Return (X, Y) of the center of cell containing provided text 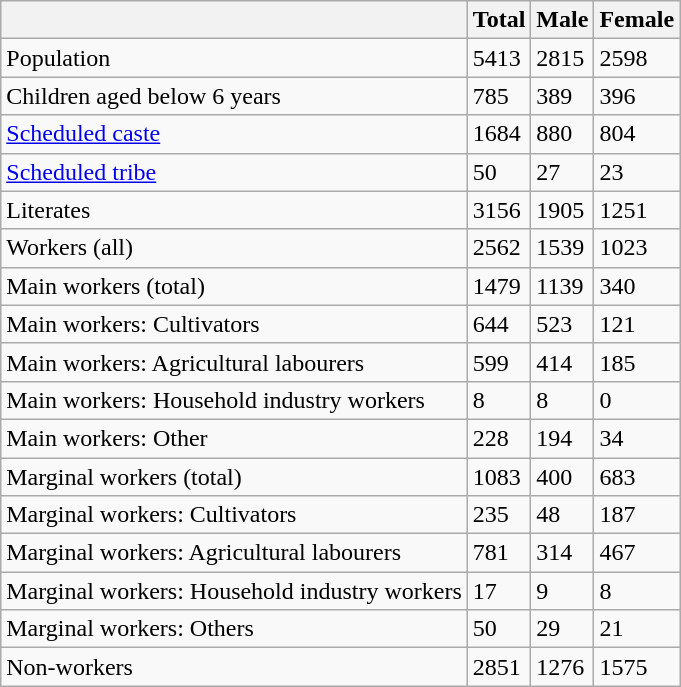
1479 (499, 286)
Female (637, 20)
Population (234, 58)
235 (499, 515)
Workers (all) (234, 248)
2562 (499, 248)
228 (499, 438)
781 (499, 553)
1276 (562, 667)
27 (562, 172)
23 (637, 172)
187 (637, 515)
340 (637, 286)
644 (499, 324)
194 (562, 438)
1083 (499, 477)
523 (562, 324)
9 (562, 591)
121 (637, 324)
1251 (637, 210)
Main workers (total) (234, 286)
1905 (562, 210)
17 (499, 591)
Marginal workers: Others (234, 629)
34 (637, 438)
400 (562, 477)
414 (562, 362)
21 (637, 629)
Marginal workers: Agricultural labourers (234, 553)
2598 (637, 58)
Literates (234, 210)
1139 (562, 286)
785 (499, 96)
599 (499, 362)
Marginal workers (total) (234, 477)
1539 (562, 248)
48 (562, 515)
3156 (499, 210)
Main workers: Cultivators (234, 324)
2851 (499, 667)
Scheduled tribe (234, 172)
Children aged below 6 years (234, 96)
Total (499, 20)
1575 (637, 667)
Male (562, 20)
804 (637, 134)
467 (637, 553)
1684 (499, 134)
Marginal workers: Household industry workers (234, 591)
683 (637, 477)
185 (637, 362)
389 (562, 96)
Main workers: Agricultural labourers (234, 362)
314 (562, 553)
2815 (562, 58)
Scheduled caste (234, 134)
Non-workers (234, 667)
Main workers: Other (234, 438)
5413 (499, 58)
29 (562, 629)
1023 (637, 248)
880 (562, 134)
396 (637, 96)
0 (637, 400)
Marginal workers: Cultivators (234, 515)
Main workers: Household industry workers (234, 400)
